Return [X, Y] of the center of cell containing provided text 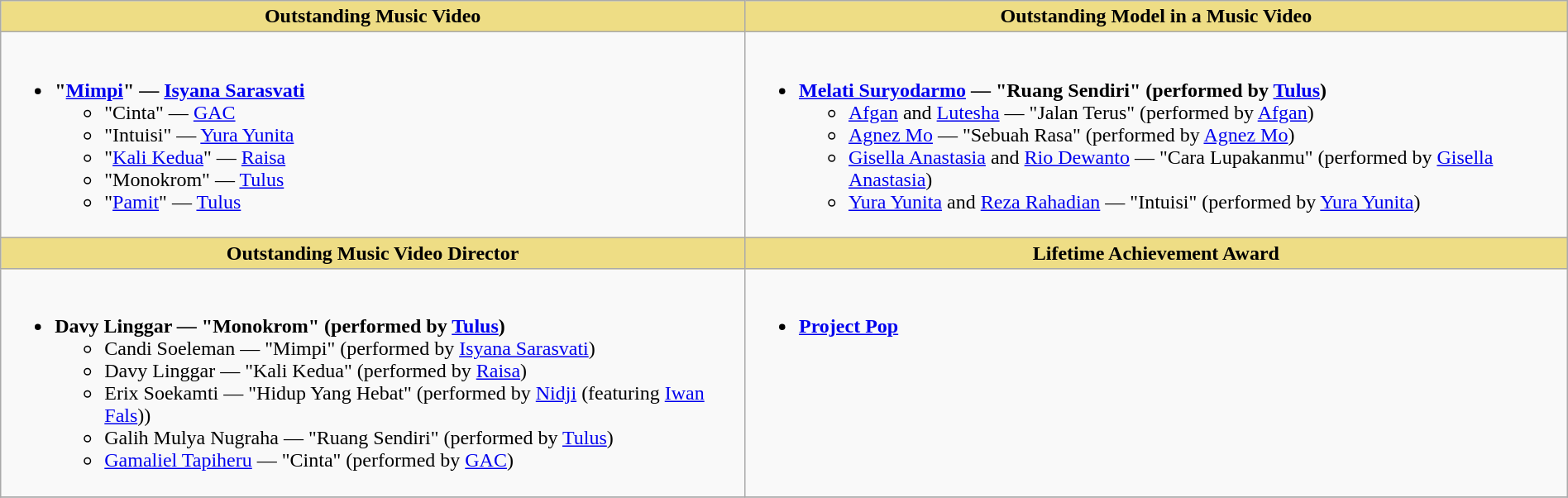
"Mimpi" — Isyana Sarasvati"Cinta" — GAC"Intuisi" — Yura Yunita"Kali Kedua" — Raisa"Monokrom" — Tulus"Pamit" — Tulus [373, 135]
Project Pop [1156, 382]
Outstanding Model in a Music Video [1156, 17]
Outstanding Music Video [373, 17]
Outstanding Music Video Director [373, 253]
Lifetime Achievement Award [1156, 253]
